From the cell containing the given text, extract its center point as [x, y] coordinate. 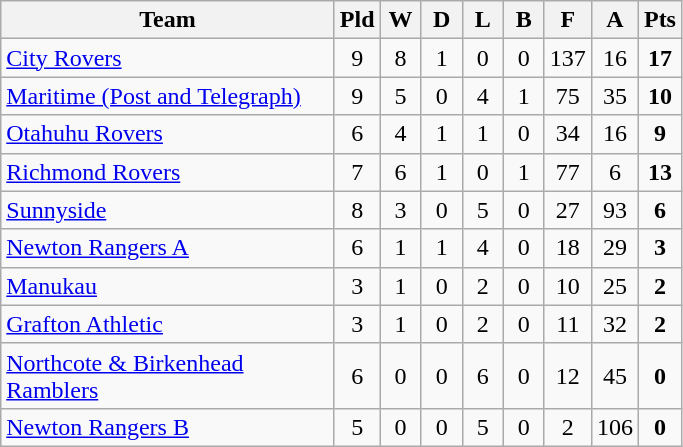
B [524, 20]
Grafton Athletic [168, 324]
25 [614, 286]
Newton Rangers B [168, 427]
32 [614, 324]
City Rovers [168, 58]
93 [614, 210]
34 [568, 134]
Richmond Rovers [168, 172]
Pts [660, 20]
35 [614, 96]
Pld [357, 20]
L [482, 20]
13 [660, 172]
Newton Rangers A [168, 248]
A [614, 20]
45 [614, 376]
29 [614, 248]
12 [568, 376]
17 [660, 58]
Maritime (Post and Telegraph) [168, 96]
Sunnyside [168, 210]
D [442, 20]
W [400, 20]
137 [568, 58]
Team [168, 20]
75 [568, 96]
27 [568, 210]
F [568, 20]
106 [614, 427]
77 [568, 172]
11 [568, 324]
Otahuhu Rovers [168, 134]
7 [357, 172]
Manukau [168, 286]
18 [568, 248]
Northcote & Birkenhead Ramblers [168, 376]
